From the cell containing the given text, extract its center point as (x, y) coordinate. 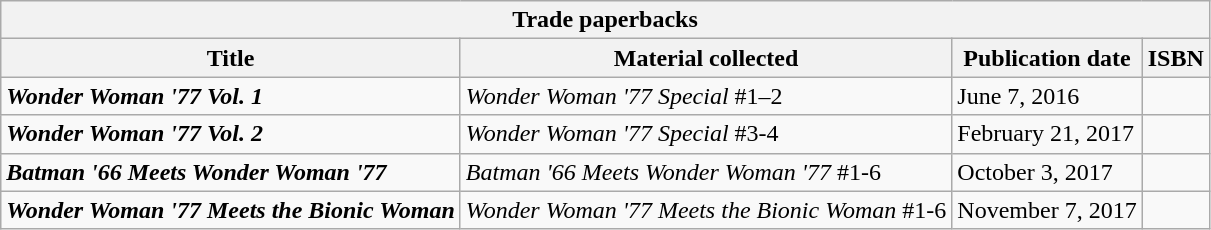
Wonder Woman '77 Meets the Bionic Woman (231, 210)
February 21, 2017 (1047, 134)
Wonder Woman '77 Vol. 1 (231, 96)
November 7, 2017 (1047, 210)
Batman '66 Meets Wonder Woman '77 (231, 172)
Wonder Woman '77 Meets the Bionic Woman #1-6 (706, 210)
Publication date (1047, 58)
June 7, 2016 (1047, 96)
Title (231, 58)
Wonder Woman '77 Special #3-4 (706, 134)
ISBN (1176, 58)
Material collected (706, 58)
Batman '66 Meets Wonder Woman '77 #1-6 (706, 172)
Trade paperbacks (606, 20)
Wonder Woman '77 Special #1–2 (706, 96)
Wonder Woman '77 Vol. 2 (231, 134)
October 3, 2017 (1047, 172)
